Search for the cell housing the specified text and yield its [X, Y] center coordinate. 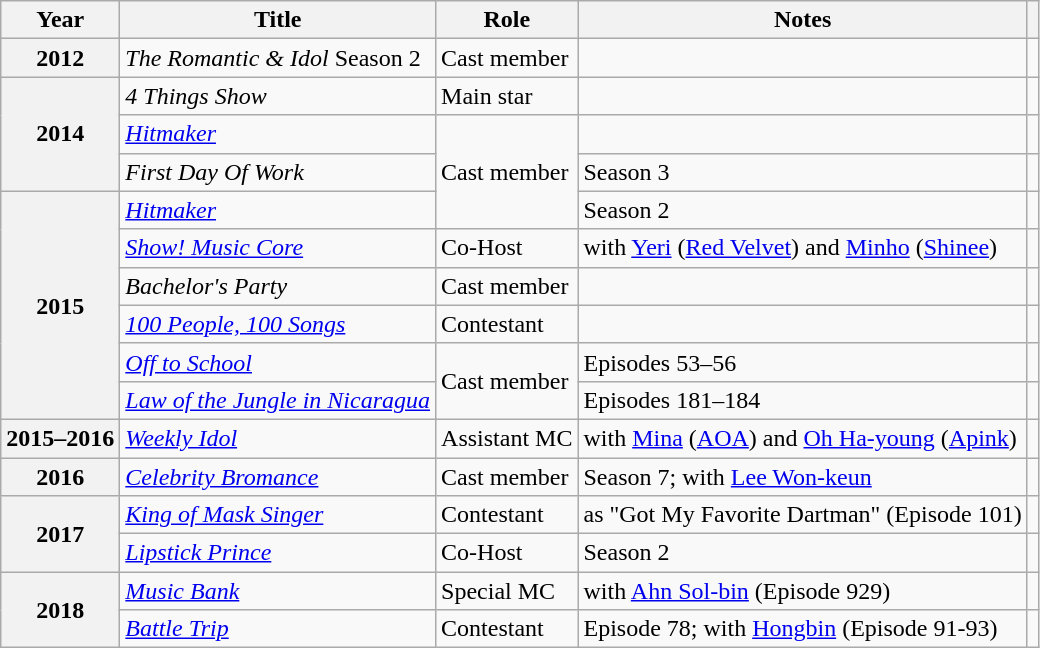
Year [60, 20]
2017 [60, 534]
2016 [60, 477]
Episode 78; with Hongbin (Episode 91-93) [802, 629]
with Ahn Sol-bin (Episode 929) [802, 591]
Battle Trip [278, 629]
Celebrity Bromance [278, 477]
Music Bank [278, 591]
Main star [507, 96]
Episodes 53–56 [802, 362]
100 People, 100 Songs [278, 324]
Weekly Idol [278, 438]
2018 [60, 610]
Season 3 [802, 172]
King of Mask Singer [278, 515]
Bachelor's Party [278, 286]
Episodes 181–184 [802, 400]
The Romantic & Idol Season 2 [278, 58]
2012 [60, 58]
with Mina (AOA) and Oh Ha-young (Apink) [802, 438]
with Yeri (Red Velvet) and Minho (Shinee) [802, 248]
4 Things Show [278, 96]
2014 [60, 134]
Assistant MC [507, 438]
Lipstick Prince [278, 553]
Special MC [507, 591]
Off to School [278, 362]
Show! Music Core [278, 248]
2015–2016 [60, 438]
2015 [60, 305]
Role [507, 20]
Law of the Jungle in Nicaragua [278, 400]
Season 7; with Lee Won-keun [802, 477]
as "Got My Favorite Dartman" (Episode 101) [802, 515]
Title [278, 20]
Notes [802, 20]
First Day Of Work [278, 172]
